Extract the [X, Y] coordinate from the center of the cell holding the provided text.  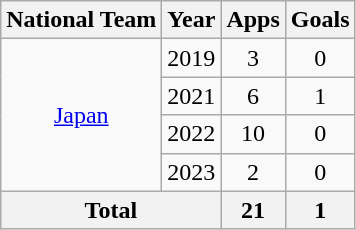
Goals [320, 20]
Japan [82, 115]
2022 [192, 134]
Year [192, 20]
Total [111, 210]
Apps [253, 20]
2023 [192, 172]
21 [253, 210]
2019 [192, 58]
National Team [82, 20]
2 [253, 172]
6 [253, 96]
3 [253, 58]
10 [253, 134]
2021 [192, 96]
